Provide the (x, y) coordinate of the cell's center where the given text is located.  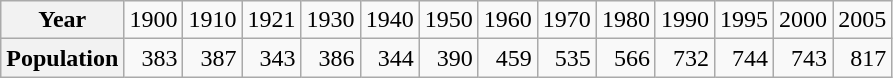
383 (154, 58)
1930 (330, 20)
1995 (744, 20)
1940 (390, 20)
1960 (508, 20)
387 (212, 58)
459 (508, 58)
1970 (566, 20)
1990 (684, 20)
1950 (448, 20)
1980 (626, 20)
535 (566, 58)
386 (330, 58)
2000 (804, 20)
Year (62, 20)
Population (62, 58)
1921 (272, 20)
344 (390, 58)
744 (744, 58)
390 (448, 58)
732 (684, 58)
817 (862, 58)
1900 (154, 20)
2005 (862, 20)
1910 (212, 20)
743 (804, 58)
566 (626, 58)
343 (272, 58)
